Determine the [x, y] coordinate at the center of the cell enclosing the given text.  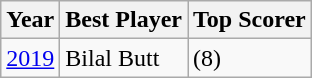
Best Player [124, 20]
2019 [30, 58]
Year [30, 20]
Bilal Butt [124, 58]
(8) [250, 58]
Top Scorer [250, 20]
